Return (x, y) of the center of cell containing provided text 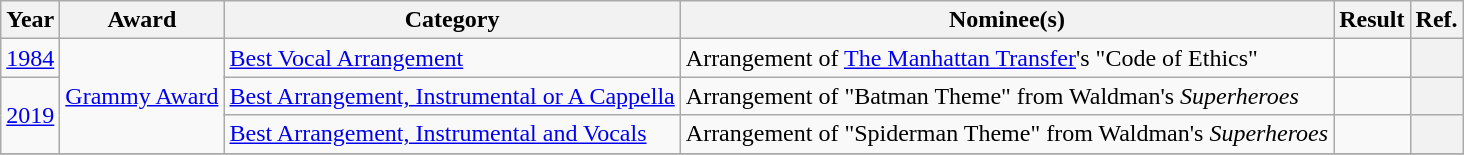
Award (142, 20)
Nominee(s) (1006, 20)
Best Arrangement, Instrumental and Vocals (452, 134)
Year (30, 20)
Grammy Award (142, 96)
2019 (30, 115)
Arrangement of "Batman Theme" from Waldman's Superheroes (1006, 96)
Result (1372, 20)
Arrangement of The Manhattan Transfer's "Code of Ethics" (1006, 58)
Ref. (1436, 20)
Best Vocal Arrangement (452, 58)
Best Arrangement, Instrumental or A Cappella (452, 96)
Category (452, 20)
1984 (30, 58)
Arrangement of "Spiderman Theme" from Waldman's Superheroes (1006, 134)
